For the text-containing cell, return its midpoint in (x, y) coordinate format. 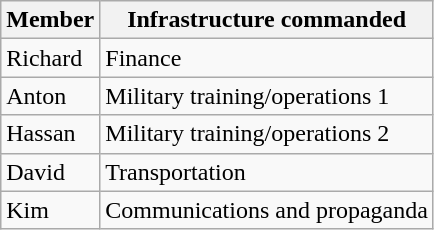
Communications and propaganda (267, 210)
Infrastructure commanded (267, 20)
David (50, 172)
Finance (267, 58)
Military training/operations 2 (267, 134)
Hassan (50, 134)
Anton (50, 96)
Member (50, 20)
Transportation (267, 172)
Richard (50, 58)
Kim (50, 210)
Military training/operations 1 (267, 96)
